Identify which cell holds the provided text, then report its (X, Y) central coordinate. 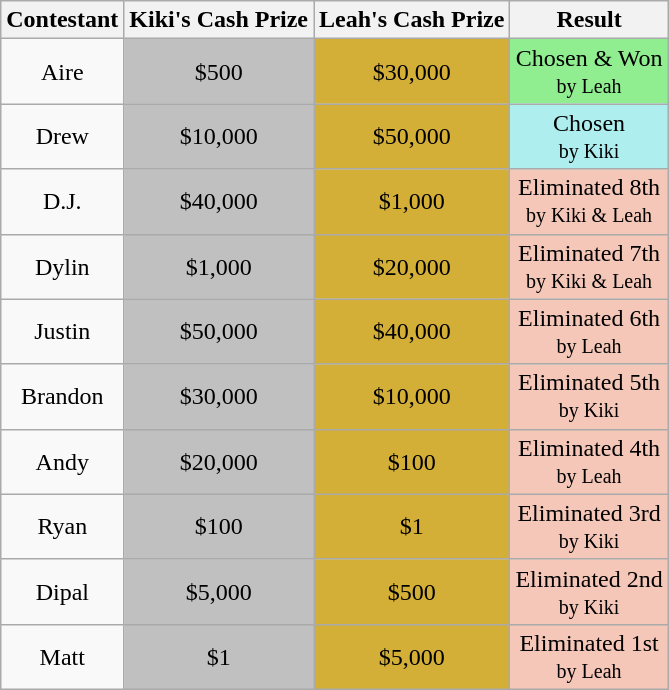
Leah's Cash Prize (412, 20)
D.J. (62, 202)
Matt (62, 656)
Brandon (62, 396)
Result (589, 20)
Eliminated 4th by Leah (589, 462)
Eliminated 3rd by Kiki (589, 526)
Justin (62, 332)
Aire (62, 72)
Ryan (62, 526)
Kiki's Cash Prize (219, 20)
Chosen by Kiki (589, 136)
Eliminated 7th by Kiki & Leah (589, 266)
Eliminated 8th by Kiki & Leah (589, 202)
Eliminated 6th by Leah (589, 332)
Drew (62, 136)
Eliminated 1st by Leah (589, 656)
Eliminated 2nd by Kiki (589, 592)
Dylin (62, 266)
Contestant (62, 20)
Eliminated 5th by Kiki (589, 396)
Dipal (62, 592)
Chosen & Wonby Leah (589, 72)
Andy (62, 462)
